Pinpoint the cell where the given text exists, returning its [X, Y] midpoint coordinate. 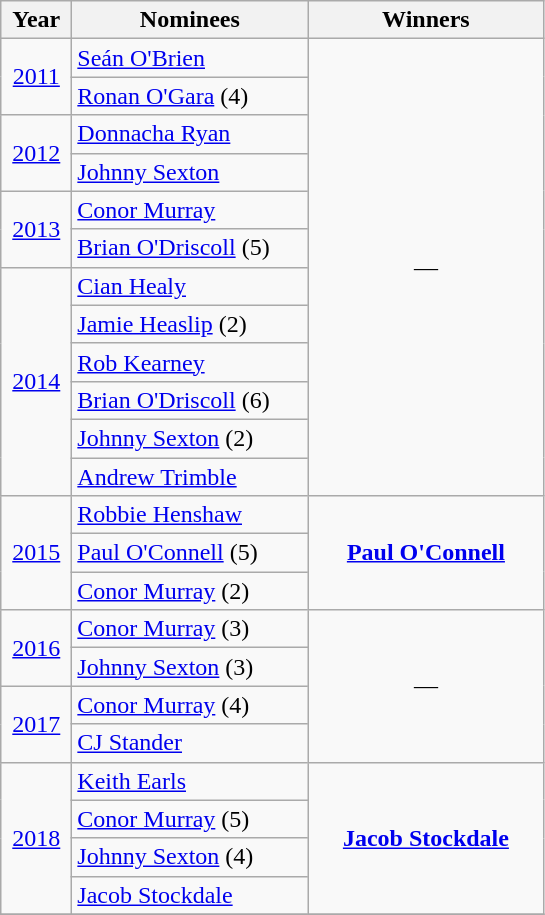
Johnny Sexton [190, 172]
Brian O'Driscoll (6) [190, 400]
Johnny Sexton (2) [190, 438]
Donnacha Ryan [190, 134]
2013 [36, 229]
Year [36, 20]
Paul O'Connell [426, 553]
Johnny Sexton (3) [190, 667]
Andrew Trimble [190, 477]
Conor Murray (4) [190, 705]
Rob Kearney [190, 362]
Conor Murray (3) [190, 629]
Conor Murray [190, 210]
Robbie Henshaw [190, 515]
2011 [36, 77]
Nominees [190, 20]
Conor Murray (2) [190, 591]
2016 [36, 648]
Cian Healy [190, 286]
Keith Earls [190, 781]
Brian O'Driscoll (5) [190, 248]
2014 [36, 381]
2015 [36, 553]
Johnny Sexton (4) [190, 857]
2012 [36, 153]
2018 [36, 838]
CJ Stander [190, 743]
Conor Murray (5) [190, 819]
Ronan O'Gara (4) [190, 96]
2017 [36, 724]
Jamie Heaslip (2) [190, 324]
Winners [426, 20]
Seán O'Brien [190, 58]
Paul O'Connell (5) [190, 553]
